Extract the (x, y) coordinate from the center of the cell holding the provided text.  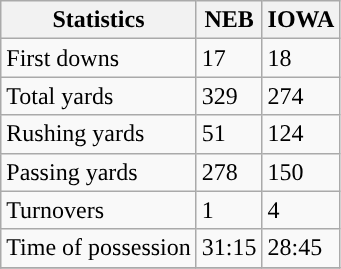
278 (229, 172)
First downs (99, 58)
IOWA (301, 20)
1 (229, 210)
Passing yards (99, 172)
Turnovers (99, 210)
Statistics (99, 20)
150 (301, 172)
Total yards (99, 96)
NEB (229, 20)
17 (229, 58)
329 (229, 96)
274 (301, 96)
Time of possession (99, 248)
4 (301, 210)
18 (301, 58)
31:15 (229, 248)
124 (301, 134)
Rushing yards (99, 134)
51 (229, 134)
28:45 (301, 248)
